Extract the [X, Y] coordinate from the center of the cell holding the provided text.  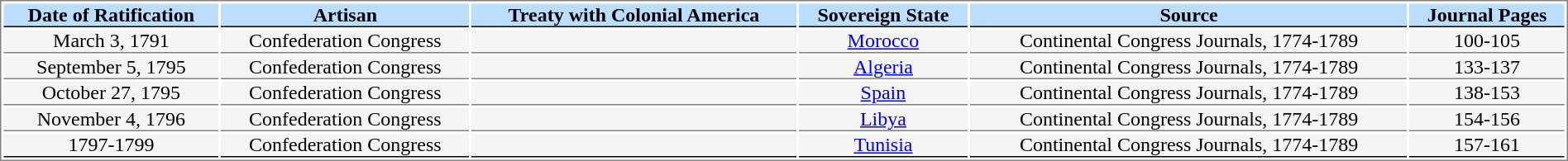
Artisan [345, 15]
157-161 [1487, 145]
March 3, 1791 [111, 41]
Treaty with Colonial America [633, 15]
November 4, 1796 [111, 119]
Libya [883, 119]
September 5, 1795 [111, 68]
Tunisia [883, 145]
154-156 [1487, 119]
Date of Ratification [111, 15]
Source [1188, 15]
Spain [883, 93]
1797-1799 [111, 145]
Sovereign State [883, 15]
133-137 [1487, 68]
Journal Pages [1487, 15]
138-153 [1487, 93]
Algeria [883, 68]
Morocco [883, 41]
October 27, 1795 [111, 93]
100-105 [1487, 41]
